Provide the (X, Y) coordinate of the cell's center where the given text is located.  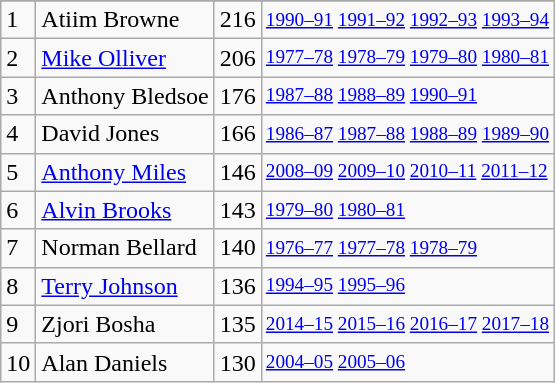
9 (18, 324)
Anthony Miles (125, 172)
135 (238, 324)
1979–80 1980–81 (407, 210)
3 (18, 96)
Atiim Browne (125, 20)
10 (18, 362)
2008–09 2009–10 2010–11 2011–12 (407, 172)
Norman Bellard (125, 248)
1990–91 1991–92 1992–93 1993–94 (407, 20)
176 (238, 96)
140 (238, 248)
216 (238, 20)
2004–05 2005–06 (407, 362)
4 (18, 134)
1976–77 1977–78 1978–79 (407, 248)
1994–95 1995–96 (407, 286)
Alan Daniels (125, 362)
166 (238, 134)
Zjori Bosha (125, 324)
Terry Johnson (125, 286)
Mike Olliver (125, 58)
2 (18, 58)
1977–78 1978–79 1979–80 1980–81 (407, 58)
136 (238, 286)
5 (18, 172)
Anthony Bledsoe (125, 96)
6 (18, 210)
143 (238, 210)
146 (238, 172)
1987–88 1988–89 1990–91 (407, 96)
1 (18, 20)
130 (238, 362)
1986–87 1987–88 1988–89 1989–90 (407, 134)
2014–15 2015–16 2016–17 2017–18 (407, 324)
8 (18, 286)
David Jones (125, 134)
206 (238, 58)
Alvin Brooks (125, 210)
7 (18, 248)
